Output the [x, y] coordinate of the center of the cell containing the given text.  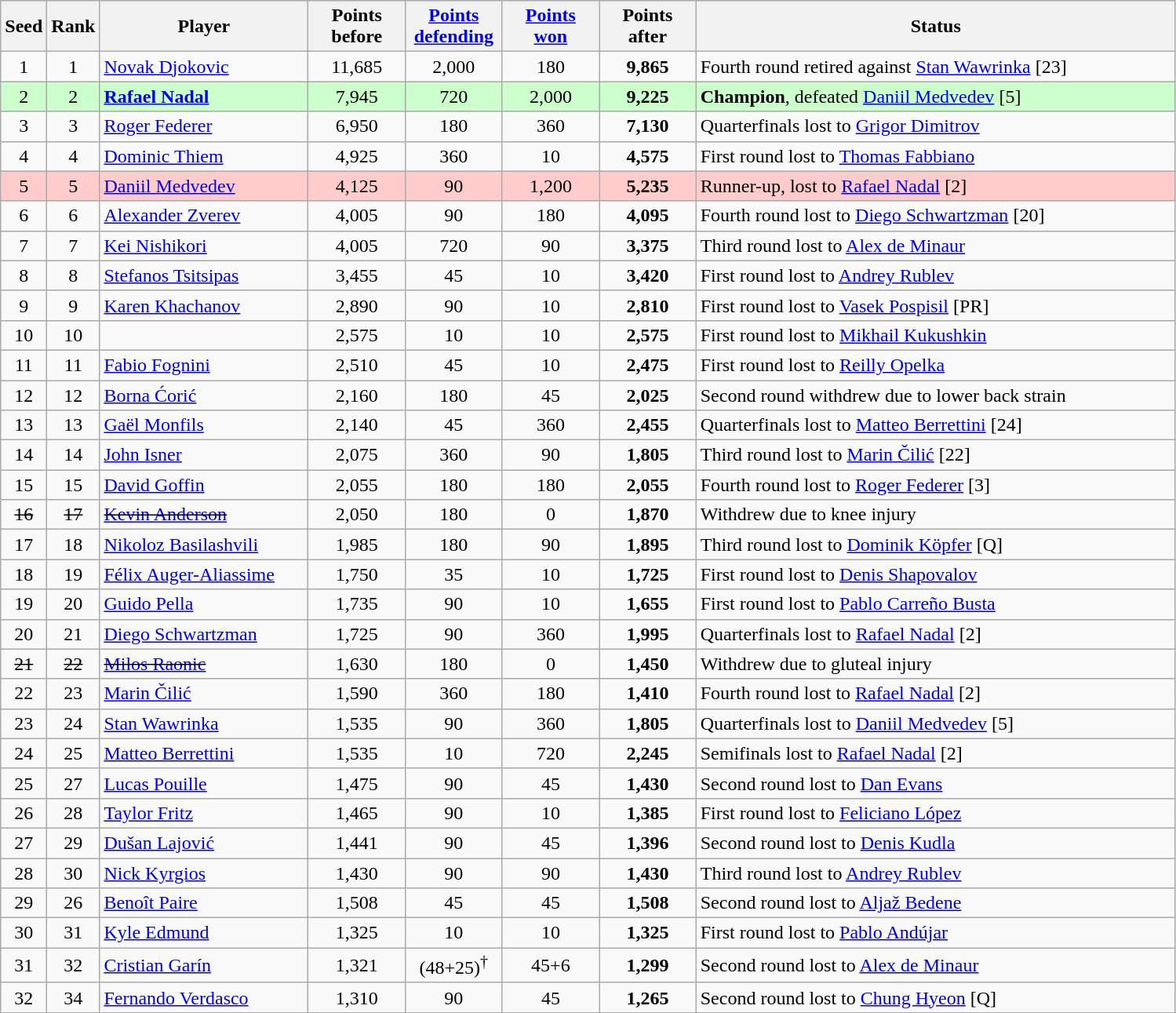
Points after [648, 27]
2,050 [357, 515]
9,865 [648, 67]
Fourth round lost to Rafael Nadal [2] [935, 694]
1,299 [648, 965]
1,396 [648, 843]
(48+25)† [454, 965]
34 [74, 997]
Guido Pella [204, 604]
4,925 [357, 156]
1,200 [551, 186]
1,735 [357, 604]
Withdrew due to knee injury [935, 515]
First round lost to Denis Shapovalov [935, 574]
Diego Schwartzman [204, 634]
Lucas Pouille [204, 783]
Gaël Monfils [204, 425]
Rank [74, 27]
1,410 [648, 694]
Second round lost to Dan Evans [935, 783]
First round lost to Feliciano López [935, 813]
1,475 [357, 783]
Points before [357, 27]
2,890 [357, 305]
9,225 [648, 97]
Milos Raonic [204, 664]
First round lost to Mikhail Kukushkin [935, 335]
1,750 [357, 574]
Second round withdrew due to lower back strain [935, 395]
Nick Kyrgios [204, 873]
1,870 [648, 515]
1,450 [648, 664]
4,125 [357, 186]
Novak Djokovic [204, 67]
1,385 [648, 813]
7,945 [357, 97]
Quarterfinals lost to Grigor Dimitrov [935, 126]
First round lost to Pablo Andújar [935, 933]
Stefanos Tsitsipas [204, 275]
Borna Ćorić [204, 395]
45+6 [551, 965]
Third round lost to Marin Čilić [22] [935, 455]
Quarterfinals lost to Rafael Nadal [2] [935, 634]
Fourth round retired against Stan Wawrinka [23] [935, 67]
Stan Wawrinka [204, 723]
Third round lost to Alex de Minaur [935, 246]
Quarterfinals lost to Matteo Berrettini [24] [935, 425]
Points defending [454, 27]
2,475 [648, 365]
Fourth round lost to Diego Schwartzman [20] [935, 216]
Third round lost to Dominik Köpfer [Q] [935, 545]
1,310 [357, 997]
Karen Khachanov [204, 305]
David Goffin [204, 485]
Kyle Edmund [204, 933]
2,510 [357, 365]
1,441 [357, 843]
Points won [551, 27]
1,895 [648, 545]
16 [24, 515]
1,630 [357, 664]
First round lost to Reilly Opelka [935, 365]
Taylor Fritz [204, 813]
Matteo Berrettini [204, 753]
3,420 [648, 275]
3,455 [357, 275]
Third round lost to Andrey Rublev [935, 873]
Roger Federer [204, 126]
Rafael Nadal [204, 97]
1,321 [357, 965]
1,985 [357, 545]
John Isner [204, 455]
Dominic Thiem [204, 156]
Second round lost to Denis Kudla [935, 843]
Dušan Lajović [204, 843]
Alexander Zverev [204, 216]
4,575 [648, 156]
3,375 [648, 246]
5,235 [648, 186]
11,685 [357, 67]
Runner-up, lost to Rafael Nadal [2] [935, 186]
First round lost to Vasek Pospisil [PR] [935, 305]
Seed [24, 27]
2,025 [648, 395]
2,455 [648, 425]
Fernando Verdasco [204, 997]
Fabio Fognini [204, 365]
Second round lost to Aljaž Bedene [935, 903]
Champion, defeated Daniil Medvedev [5] [935, 97]
Félix Auger-Aliassime [204, 574]
1,590 [357, 694]
Semifinals lost to Rafael Nadal [2] [935, 753]
Status [935, 27]
First round lost to Thomas Fabbiano [935, 156]
Kevin Anderson [204, 515]
1,655 [648, 604]
2,075 [357, 455]
Cristian Garín [204, 965]
2,245 [648, 753]
Marin Čilić [204, 694]
Nikoloz Basilashvili [204, 545]
Player [204, 27]
Withdrew due to gluteal injury [935, 664]
Second round lost to Chung Hyeon [Q] [935, 997]
First round lost to Andrey Rublev [935, 275]
1,995 [648, 634]
35 [454, 574]
2,810 [648, 305]
2,160 [357, 395]
First round lost to Pablo Carreño Busta [935, 604]
Second round lost to Alex de Minaur [935, 965]
7,130 [648, 126]
Quarterfinals lost to Daniil Medvedev [5] [935, 723]
6,950 [357, 126]
1,465 [357, 813]
Kei Nishikori [204, 246]
Benoît Paire [204, 903]
4,095 [648, 216]
Fourth round lost to Roger Federer [3] [935, 485]
2,140 [357, 425]
Daniil Medvedev [204, 186]
1,265 [648, 997]
